Search for the cell housing the specified text and yield its [x, y] center coordinate. 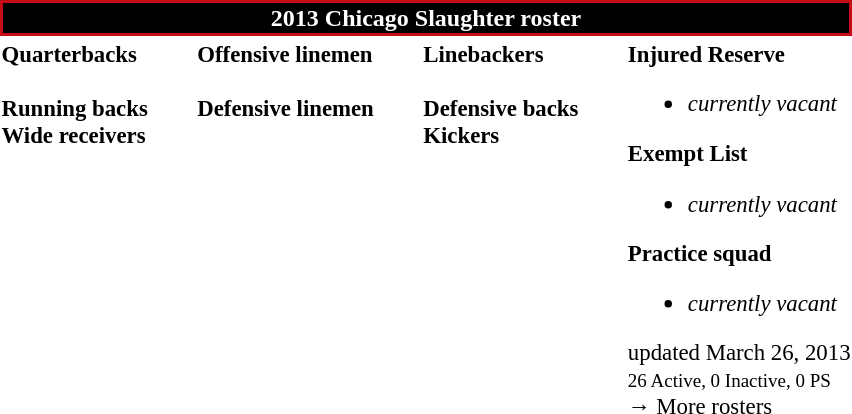
2013 Chicago Slaughter roster [426, 18]
